Scan for the cell matching the given text and deliver its (x, y) coordinate at center. 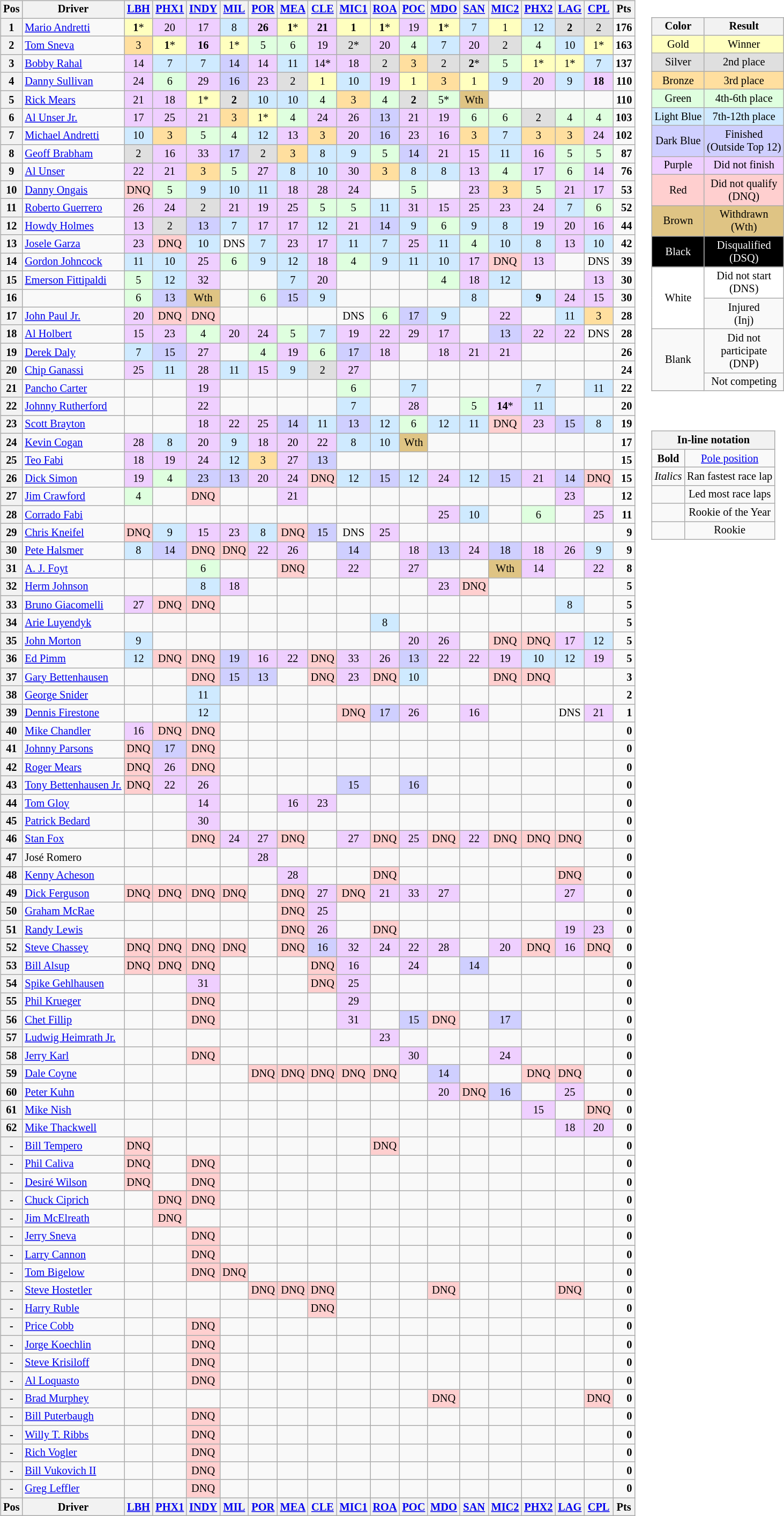
Rick Mears (73, 100)
3rd place (744, 80)
Arie Luyendyk (73, 623)
Al Unser (73, 172)
Roberto Guerrero (73, 208)
Bronze (678, 80)
Danny Sullivan (73, 81)
Did notparticipate(DNP) (744, 351)
Brad Murphey (73, 1399)
Rookie (730, 531)
38 (11, 695)
Price Cobb (73, 1327)
Desiré Wilson (73, 1182)
Johnny Rutherford (73, 406)
Did not start(DNS) (744, 283)
Kevin Cogan (73, 442)
Did not finish (744, 166)
Dick Ferguson (73, 894)
Ed Pimm (73, 659)
Bill Tempero (73, 1146)
102 (624, 136)
54 (11, 984)
Pete Halsmer (73, 551)
White (678, 298)
87 (624, 154)
35 (11, 641)
Mike Nish (73, 1110)
Black (678, 252)
Steve Hostetler (73, 1290)
46 (11, 839)
Jerry Sneva (73, 1236)
36 (11, 659)
Bold (669, 458)
Not competing (744, 382)
47 (11, 857)
58 (11, 1056)
Gordon Johncock (73, 262)
Bruno Giacomelli (73, 605)
Roger Mears (73, 767)
59 (11, 1074)
Mario Andretti (73, 27)
John Paul Jr. (73, 316)
Johnny Parsons (73, 749)
Larry Cannon (73, 1254)
Greg Leffler (73, 1489)
Gold (678, 44)
5* (444, 100)
48 (11, 875)
Danny Ongais (73, 190)
Peter Kuhn (73, 1092)
Al Holbert (73, 334)
Bobby Rahal (73, 64)
Brown (678, 221)
Jerry Karl (73, 1056)
Dale Coyne (73, 1074)
Michael Andretti (73, 136)
Phil Krueger (73, 1002)
George Snider (73, 695)
37 (11, 677)
Emerson Fittipaldi (73, 280)
Geoff Brabham (73, 154)
Injured(Inj) (744, 314)
Teo Fabi (73, 460)
Chuck Ciprich (73, 1200)
Scott Brayton (73, 425)
62 (11, 1128)
Mike Chandler (73, 731)
Silver (678, 62)
Blank (678, 360)
Kenny Acheson (73, 875)
60 (11, 1092)
45 (11, 821)
137 (624, 64)
57 (11, 1038)
61 (11, 1110)
Mike Thackwell (73, 1128)
Jim McElreath (73, 1218)
Rookie of the Year (730, 512)
Chip Ganassi (73, 370)
Harry Ruble (73, 1309)
Chris Kneifel (73, 533)
Disqualified(DSQ) (744, 252)
Withdrawn(Wth) (744, 221)
Led most race laps (730, 494)
50 (11, 911)
Red (678, 190)
Tom Gloy (73, 804)
Al Unser Jr. (73, 118)
49 (11, 894)
55 (11, 1002)
José Romero (73, 857)
Patrick Bedard (73, 821)
Stan Fox (73, 839)
Ran fastest race lap (730, 477)
Italics (669, 477)
176 (624, 27)
Derek Daly (73, 352)
Bill Puterbaugh (73, 1417)
Al Loquasto (73, 1381)
Color (678, 26)
Pole position (730, 458)
Winner (744, 44)
Green (678, 99)
Howdy Holmes (73, 226)
Spike Gehlhausen (73, 984)
Result (744, 26)
John Morton (73, 641)
Randy Lewis (73, 930)
Graham McRae (73, 911)
Tony Bettenhausen Jr. (73, 785)
7th-12th place (744, 116)
41 (11, 749)
Dennis Firestone (73, 713)
Did not qualify(DNQ) (744, 190)
Dick Simon (73, 479)
Tom Sneva (73, 46)
Jorge Koechlin (73, 1344)
103 (624, 118)
Finished(Outside Top 12) (744, 141)
Phil Caliva (73, 1164)
Josele Garza (73, 244)
34 (11, 623)
In-line notation (714, 440)
Jim Crawford (73, 496)
Chet Fillip (73, 1020)
Steve Chassey (73, 948)
Herm Johnson (73, 587)
76 (624, 172)
Light Blue (678, 116)
Purple (678, 166)
51 (11, 930)
Tom Bigelow (73, 1273)
Bill Vukovich II (73, 1471)
163 (624, 46)
Steve Krisiloff (73, 1363)
Rich Vogler (73, 1453)
Dark Blue (678, 141)
2nd place (744, 62)
A. J. Foyt (73, 569)
56 (11, 1020)
Willy T. Ribbs (73, 1435)
43 (11, 785)
Pancho Carter (73, 388)
Bill Alsup (73, 965)
Gary Bettenhausen (73, 677)
Corrado Fabi (73, 515)
Ludwig Heimrath Jr. (73, 1038)
4th-6th place (744, 99)
40 (11, 731)
